Output the (x, y) coordinate of the center of the cell containing the given text.  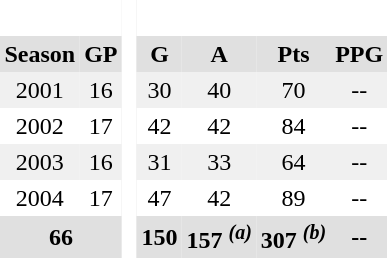
150 (160, 237)
40 (219, 90)
G (160, 54)
66 (61, 237)
30 (160, 90)
Pts (293, 54)
33 (219, 162)
157 (a) (219, 237)
2004 (40, 198)
2002 (40, 126)
A (219, 54)
2003 (40, 162)
84 (293, 126)
64 (293, 162)
GP (101, 54)
Season (40, 54)
47 (160, 198)
70 (293, 90)
31 (160, 162)
89 (293, 198)
2001 (40, 90)
307 (b) (293, 237)
